Search for the cell housing the specified text and yield its (x, y) center coordinate. 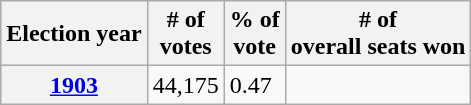
# ofoverall seats won (378, 34)
1903 (74, 85)
Election year (74, 34)
0.47 (254, 85)
# ofvotes (186, 34)
44,175 (186, 85)
% ofvote (254, 34)
